Return [x, y] of the center of cell containing provided text 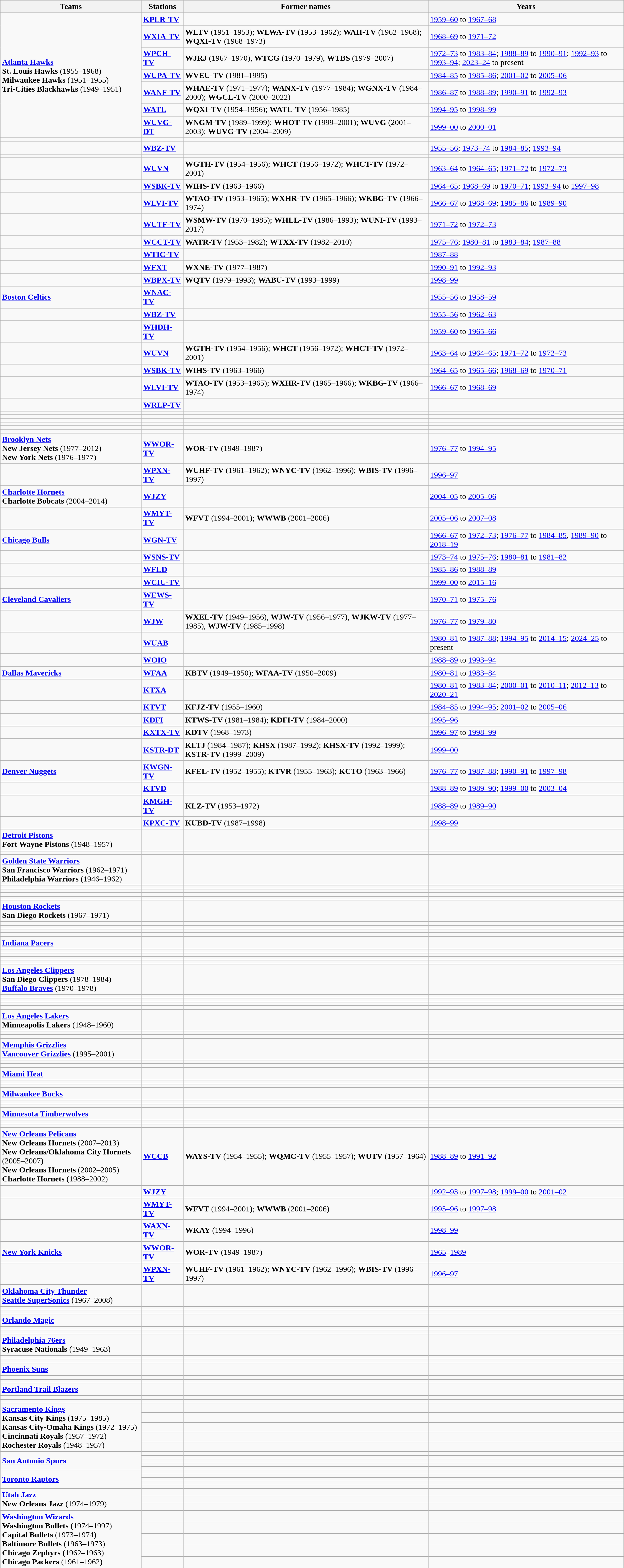
KXTX-TV [162, 733]
Detroit PistonsFort Wayne Pistons (1948–1957) [71, 840]
WNGM-TV (1989–1999); WHOT-TV (1999–2001); WUVG (2001–2003); WUVG-TV (2004–2009) [306, 127]
1972–73 to 1983–84; 1988–89 to 1990–91; 1992–93 to 1993–94; 2023–24 to present [526, 58]
1959–60 to 1967–68 [526, 19]
WQTV (1979–1993); WABU-TV (1993–1999) [306, 280]
WQXI-TV (1954–1956); WATL-TV (1956–1985) [306, 110]
Los Angeles ClippersSan Diego Clippers (1978–1984)Buffalo Braves (1970–1978) [71, 979]
WUVG-DT [162, 127]
1999–00 to 2015–16 [526, 582]
WAYS-TV (1954–1955); WQMC-TV (1955–1957); WUTV (1957–1964) [306, 1156]
Philadelphia 76ersSyracuse Nationals (1949–1963) [71, 1344]
1976–77 to 1987–88; 1990–91 to 1997–98 [526, 771]
1975–76; 1980–81 to 1983–84; 1987–88 [526, 242]
Boston Celtics [71, 297]
WEWS-TV [162, 599]
1995–96 [526, 720]
Milwaukee Bucks [71, 1094]
1964–65 to 1965–66; 1968–69 to 1970–71 [526, 370]
San Antonio Spurs [71, 1461]
1968–69 to 1971–72 [526, 37]
Denver Nuggets [71, 771]
1985–86 to 1988–89 [526, 570]
1980–81 to 1987–88; 1994–95 to 2014–15; 2024–25 to present [526, 643]
1955–56 to 1958–59 [526, 297]
WUAB [162, 643]
WFAA [162, 673]
1994–95 to 1998–99 [526, 110]
1995–96 to 1997–98 [526, 1209]
WATR-TV (1953–1982); WTXX-TV (1982–2010) [306, 242]
1966–67 to 1968–69; 1985–86 to 1989–90 [526, 203]
WKAY (1994–1996) [306, 1230]
WBPX-TV [162, 280]
1988–89 to 1989–90 [526, 806]
1992–93 to 1997–98; 1999–00 to 2001–02 [526, 1191]
1955–56; 1973–74 to 1984–85; 1993–94 [526, 148]
WANF-TV [162, 93]
Dallas Mavericks [71, 673]
1970–71 to 1975–76 [526, 599]
KLTJ (1984–1987); KHSX (1987–1992); KHSX-TV (1992–1999); KSTR-TV (1999–2009) [306, 750]
1980–81 to 1983–84 [526, 673]
WOIO [162, 660]
KDFI [162, 720]
WCIU-TV [162, 582]
1966–67 to 1972–73; 1976–77 to 1984–85, 1989–90 to 2018–19 [526, 540]
KDTV (1968–1973) [306, 733]
1988–89 to 1989–90; 1999–00 to 2003–04 [526, 788]
KUBD-TV (1987–1998) [306, 823]
WVEU-TV (1981–1995) [306, 75]
KPXC-TV [162, 823]
KBTV (1949–1950); WFAA-TV (1950–2009) [306, 673]
1964–65; 1968–69 to 1970–71; 1993–94 to 1997–98 [526, 186]
1988–89 to 1991–92 [526, 1156]
KTVD [162, 788]
Brooklyn NetsNew Jersey Nets (1977–2012)New York Nets (1976–1977) [71, 449]
WFLD [162, 570]
KTXA [162, 690]
Oklahoma City ThunderSeattle SuperSonics (1967–2008) [71, 1296]
Sacramento KingsKansas City Kings (1975–1985)Kansas City-Omaha Kings (1972–1975)Cincinnati Royals (1957–1972)Rochester Royals (1948–1957) [71, 1427]
WCCT-TV [162, 242]
Toronto Raptors [71, 1479]
Houston RocketsSan Diego Rockets (1967–1971) [71, 911]
Portland Trail Blazers [71, 1389]
WCCB [162, 1156]
1999–00 to 2000–01 [526, 127]
Former names [306, 7]
Cleveland Cavaliers [71, 599]
1980–81 to 1983–84; 2000–01 to 2010–11; 2012–13 to 2020–21 [526, 690]
WRLP-TV [162, 405]
Stations [162, 7]
WTIC-TV [162, 255]
1987–88 [526, 255]
Utah JazzNew Orleans Jazz (1974–1979) [71, 1499]
1976–77 to 1994–95 [526, 449]
1990–91 to 1992–93 [526, 267]
KMGH-TV [162, 806]
Years [526, 7]
1976–77 to 1979–80 [526, 621]
WAXN-TV [162, 1230]
WUPA-TV [162, 75]
KPLR-TV [162, 19]
KWGN-TV [162, 771]
1984–85 to 1994–95; 2001–02 to 2005–06 [526, 707]
WXNE-TV (1977–1987) [306, 267]
1971–72 to 1972–73 [526, 225]
KTVT [162, 707]
1955–56 to 1962–63 [526, 314]
WLTV (1951–1953); WLWA-TV (1953–1962); WAII-TV (1962–1968); WQXI-TV (1968–1973) [306, 37]
1965–1989 [526, 1252]
WNAC-TV [162, 297]
1996–97 to 1998–99 [526, 733]
Memphis GrizzliesVancouver Grizzlies (1995–2001) [71, 1049]
1973–74 to 1975–76; 1980–81 to 1981–82 [526, 557]
Indiana Pacers [71, 943]
1959–60 to 1965–66 [526, 331]
Miami Heat [71, 1074]
Phoenix Suns [71, 1369]
WSNS-TV [162, 557]
1984–85 to 1985–86; 2001–02 to 2005–06 [526, 75]
WPCH-TV [162, 58]
2004–05 to 2005–06 [526, 497]
1966–67 to 1968–69 [526, 387]
1986–87 to 1988–89; 1990–91 to 1992–93 [526, 93]
New York Knicks [71, 1252]
Golden State WarriorsSan Francisco Warriors (1962–1971)Philadelphia Warriors (1946–1962) [71, 870]
KFEL-TV (1952–1955); KTVR (1955–1963); KCTO (1963–1966) [306, 771]
WXEL-TV (1949–1956), WJW-TV (1956–1977), WJKW-TV (1977–1985), WJW-TV (1985–1998) [306, 621]
2005–06 to 2007–08 [526, 518]
WGN-TV [162, 540]
Minnesota Timberwolves [71, 1114]
Teams [71, 7]
Los Angeles LakersMinneapolis Lakers (1948–1960) [71, 1020]
WATL [162, 110]
1988–89 to 1993–94 [526, 660]
KTWS-TV (1981–1984); KDFI-TV (1984–2000) [306, 720]
WXIA-TV [162, 37]
WHAE-TV (1971–1977); WANX-TV (1977–1984); WGNX-TV (1984–2000); WGCL-TV (2000–2022) [306, 93]
WJRJ (1967–1970), WTCG (1970–1979), WTBS (1979–2007) [306, 58]
KLZ-TV (1953–1972) [306, 806]
WJW [162, 621]
Atlanta HawksSt. Louis Hawks (1955–1968)Milwaukee Hawks (1951–1955)Tri-Cities Blackhawks (1949–1951) [71, 75]
KSTR-DT [162, 750]
1999–00 [526, 750]
WUTF-TV [162, 225]
Chicago Bulls [71, 540]
KFJZ-TV (1955–1960) [306, 707]
WFXT [162, 267]
Charlotte HornetsCharlotte Bobcats (2004–2014) [71, 497]
WSMW-TV (1970–1985); WHLL-TV (1986–1993); WUNI-TV (1993–2017) [306, 225]
Orlando Magic [71, 1320]
WHDH-TV [162, 331]
